Find where the given text appears and provide that cell's center as [x, y] coordinate. 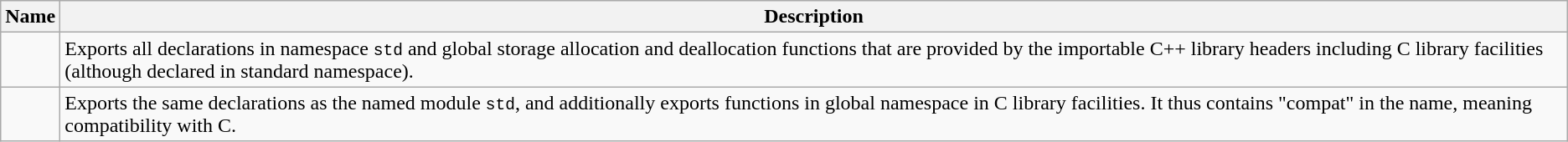
Name [30, 17]
Description [814, 17]
